Determine the (x, y) coordinate at the center of the cell enclosing the given text.  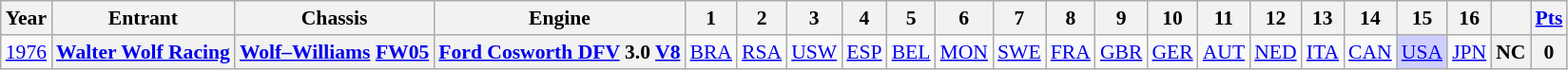
0 (1550, 52)
3 (814, 18)
CAN (1370, 52)
AUT (1224, 52)
13 (1323, 18)
Entrant (143, 18)
Engine (559, 18)
NC (1510, 52)
JPN (1469, 52)
Wolf–Williams FW05 (335, 52)
ITA (1323, 52)
6 (964, 18)
Walter Wolf Racing (143, 52)
7 (1019, 18)
Ford Cosworth DFV 3.0 V8 (559, 52)
ESP (863, 52)
SWE (1019, 52)
Chassis (335, 18)
BEL (911, 52)
FRA (1071, 52)
5 (911, 18)
GER (1171, 52)
1976 (27, 52)
RSA (762, 52)
11 (1224, 18)
9 (1122, 18)
Year (27, 18)
16 (1469, 18)
MON (964, 52)
NED (1275, 52)
4 (863, 18)
BRA (711, 52)
GBR (1122, 52)
14 (1370, 18)
8 (1071, 18)
USW (814, 52)
10 (1171, 18)
12 (1275, 18)
1 (711, 18)
15 (1423, 18)
Pts (1550, 18)
2 (762, 18)
USA (1423, 52)
